For the text-containing cell, return its midpoint in [X, Y] coordinate format. 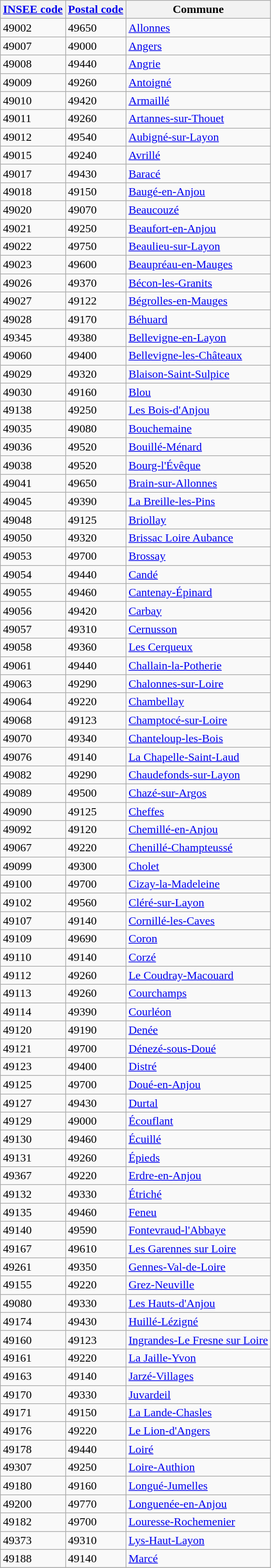
Bourg-l'Évêque [198, 465]
49340 [95, 738]
Bégrolles-en-Mauges [198, 301]
Chenillé-Champteussé [198, 848]
Angers [198, 46]
Candé [198, 575]
49113 [33, 993]
Cholet [198, 866]
49750 [95, 247]
Chambellay [198, 702]
49007 [33, 46]
Baracé [198, 173]
49061 [33, 666]
Antoigné [198, 82]
49041 [33, 483]
Champtocé-sur-Loire [198, 720]
49560 [95, 902]
49161 [33, 1358]
49180 [33, 1486]
Bécon-les-Granits [198, 283]
Courléon [198, 1012]
49174 [33, 1321]
Feneu [198, 1212]
Commune [198, 10]
Cheffes [198, 812]
Courchamps [198, 993]
49102 [33, 902]
49350 [95, 1267]
Distré [198, 1066]
Denée [198, 1030]
49056 [33, 611]
Blaison-Saint-Sulpice [198, 374]
49064 [33, 702]
49345 [33, 338]
Bellevigne-les-Châteaux [198, 356]
Juvardeil [198, 1395]
Chemillé-en-Anjou [198, 830]
49107 [33, 921]
49130 [33, 1139]
Cizay-la-Madeleine [198, 884]
Briollay [198, 519]
Cernusson [198, 629]
49600 [95, 265]
Brossay [198, 556]
Chanteloup-les-Bois [198, 738]
Erdre-en-Anjou [198, 1176]
Les Bois-d'Anjou [198, 410]
49048 [33, 519]
49020 [33, 210]
La Breille-les-Pins [198, 501]
Fontevraud-l'Abbaye [198, 1230]
49030 [33, 392]
Lys-Haut-Layon [198, 1540]
49057 [33, 629]
Gennes-Val-de-Loire [198, 1267]
49002 [33, 28]
Écouflant [198, 1121]
49610 [95, 1249]
49163 [33, 1376]
49114 [33, 1012]
49188 [33, 1558]
49109 [33, 939]
Bouillé-Ménard [198, 447]
Le Coudray-Macouard [198, 975]
Écuillé [198, 1139]
Avrillé [198, 155]
Chalonnes-sur-Loire [198, 684]
49182 [33, 1522]
49053 [33, 556]
49008 [33, 64]
49155 [33, 1285]
49076 [33, 756]
La Chapelle-Saint-Laud [198, 756]
49027 [33, 301]
Chazé-sur-Argos [198, 793]
49017 [33, 173]
49012 [33, 137]
49121 [33, 1048]
49060 [33, 356]
Brissac Loire Aubance [198, 538]
Durtal [198, 1103]
Challain-la-Potherie [198, 666]
49200 [33, 1504]
49092 [33, 830]
49500 [95, 793]
49010 [33, 101]
49026 [33, 283]
Longué-Jumelles [198, 1486]
Bouchemaine [198, 429]
Beaufort-en-Anjou [198, 228]
49129 [33, 1121]
49131 [33, 1158]
Béhuard [198, 319]
49015 [33, 155]
49068 [33, 720]
Artannes-sur-Thouet [198, 119]
49132 [33, 1194]
49050 [33, 538]
49360 [95, 647]
Grez-Neuville [198, 1285]
49028 [33, 319]
Beaucouzé [198, 210]
Cantenay-Épinard [198, 593]
49127 [33, 1103]
49176 [33, 1431]
Cornillé-les-Caves [198, 921]
49261 [33, 1267]
INSEE code [33, 10]
Beaulieu-sur-Layon [198, 247]
49038 [33, 465]
49590 [95, 1230]
49036 [33, 447]
49112 [33, 975]
Coron [198, 939]
Les Cerqueux [198, 647]
49023 [33, 265]
Huillé-Lézigné [198, 1321]
La Jaille-Yvon [198, 1358]
Postal code [95, 10]
Allonnes [198, 28]
Cléré-sur-Layon [198, 902]
49011 [33, 119]
49009 [33, 82]
Jarzé-Villages [198, 1376]
49370 [95, 283]
49082 [33, 775]
49240 [95, 155]
49035 [33, 429]
49380 [95, 338]
49540 [95, 137]
Loiré [198, 1449]
49171 [33, 1413]
Longuenée-en-Anjou [198, 1504]
Chaudefonds-sur-Layon [198, 775]
49167 [33, 1249]
49190 [95, 1030]
Baugé-en-Anjou [198, 192]
Ingrandes-Le Fresne sur Loire [198, 1340]
49022 [33, 247]
49178 [33, 1449]
49100 [33, 884]
49122 [95, 301]
49367 [33, 1176]
49307 [33, 1467]
49054 [33, 575]
49067 [33, 848]
Angrie [198, 64]
Bellevigne-en-Layon [198, 338]
Le Lion-d'Angers [198, 1431]
49063 [33, 684]
Épieds [198, 1158]
Carbay [198, 611]
49770 [95, 1504]
49373 [33, 1540]
Louresse-Rochemenier [198, 1522]
Étriché [198, 1194]
49058 [33, 647]
49090 [33, 812]
Beaupréau-en-Mauges [198, 265]
Marcé [198, 1558]
Dénezé-sous-Doué [198, 1048]
49690 [95, 939]
Blou [198, 392]
49300 [95, 866]
Loire-Authion [198, 1467]
49138 [33, 410]
49099 [33, 866]
49110 [33, 957]
La Lande-Chasles [198, 1413]
Doué-en-Anjou [198, 1084]
49135 [33, 1212]
49055 [33, 593]
49021 [33, 228]
Les Garennes sur Loire [198, 1249]
Armaillé [198, 101]
49029 [33, 374]
Aubigné-sur-Layon [198, 137]
49045 [33, 501]
49018 [33, 192]
Les Hauts-d'Anjou [198, 1303]
49089 [33, 793]
Corzé [198, 957]
Brain-sur-Allonnes [198, 483]
